From the cell containing the given text, extract its center point as (x, y) coordinate. 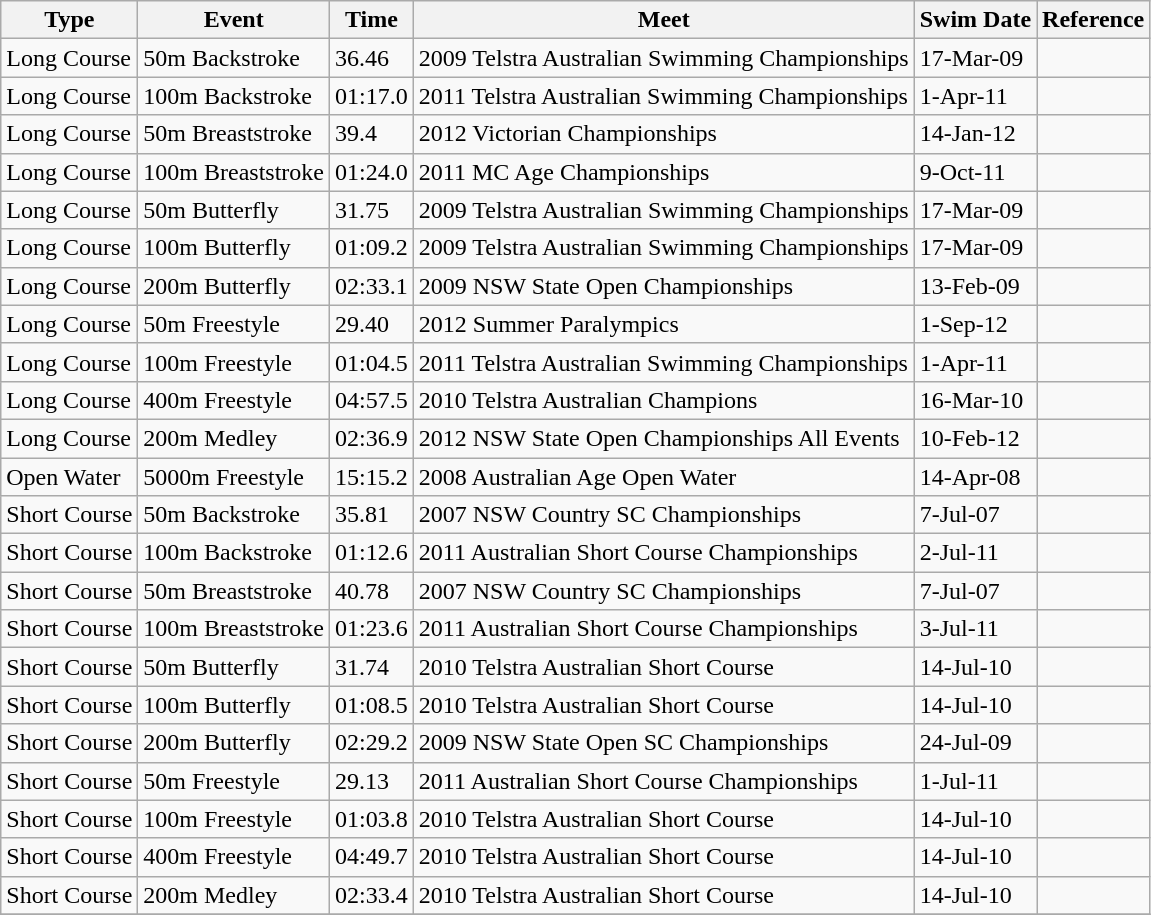
01:24.0 (372, 172)
14-Apr-08 (975, 477)
1-Jul-11 (975, 781)
36.46 (372, 58)
02:29.2 (372, 743)
35.81 (372, 515)
Event (234, 20)
2-Jul-11 (975, 553)
2009 NSW State Open Championships (664, 286)
01:03.8 (372, 819)
31.75 (372, 210)
10-Feb-12 (975, 438)
9-Oct-11 (975, 172)
02:33.4 (372, 895)
15:15.2 (372, 477)
39.4 (372, 134)
31.74 (372, 667)
2011 MC Age Championships (664, 172)
Type (70, 20)
Time (372, 20)
2010 Telstra Australian Champions (664, 400)
01:17.0 (372, 96)
29.40 (372, 324)
2012 Summer Paralympics (664, 324)
01:08.5 (372, 705)
2008 Australian Age Open Water (664, 477)
40.78 (372, 591)
01:04.5 (372, 362)
29.13 (372, 781)
Meet (664, 20)
01:12.6 (372, 553)
02:36.9 (372, 438)
14-Jan-12 (975, 134)
13-Feb-09 (975, 286)
Reference (1094, 20)
Swim Date (975, 20)
04:57.5 (372, 400)
3-Jul-11 (975, 629)
2009 NSW State Open SC Championships (664, 743)
24-Jul-09 (975, 743)
16-Mar-10 (975, 400)
2012 NSW State Open Championships All Events (664, 438)
Open Water (70, 477)
02:33.1 (372, 286)
04:49.7 (372, 857)
01:23.6 (372, 629)
2012 Victorian Championships (664, 134)
01:09.2 (372, 248)
1-Sep-12 (975, 324)
5000m Freestyle (234, 477)
